Output the (x, y) coordinate of the center of the cell containing the given text.  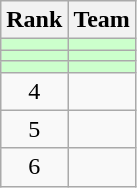
Team (102, 20)
5 (34, 129)
6 (34, 167)
4 (34, 91)
Rank (34, 20)
